From the cell containing the given text, extract its center point as [x, y] coordinate. 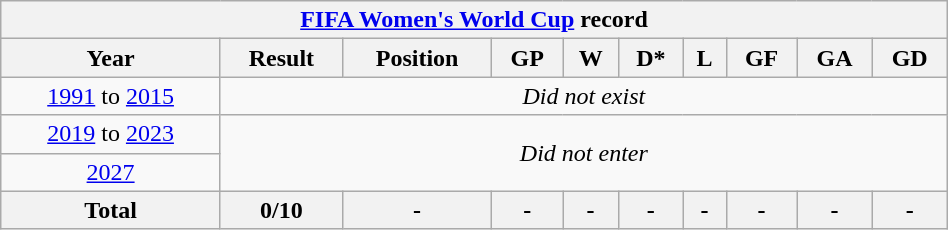
Did not enter [584, 153]
GA [834, 58]
W [591, 58]
L [704, 58]
1991 to 2015 [111, 96]
2027 [111, 172]
0/10 [281, 210]
Position [417, 58]
2019 to 2023 [111, 134]
GP [528, 58]
Year [111, 58]
Did not exist [584, 96]
Result [281, 58]
Total [111, 210]
GD [910, 58]
GF [762, 58]
D* [651, 58]
FIFA Women's World Cup record [474, 20]
